Scan for the cell matching the given text and deliver its [x, y] coordinate at center. 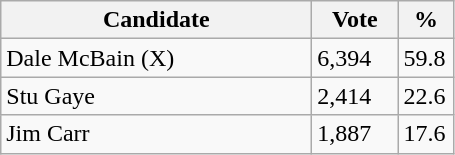
Candidate [156, 20]
17.6 [426, 134]
1,887 [355, 134]
59.8 [426, 58]
22.6 [426, 96]
Vote [355, 20]
Dale McBain (X) [156, 58]
% [426, 20]
6,394 [355, 58]
Stu Gaye [156, 96]
Jim Carr [156, 134]
2,414 [355, 96]
